Pinpoint the cell where the given text exists, returning its [x, y] midpoint coordinate. 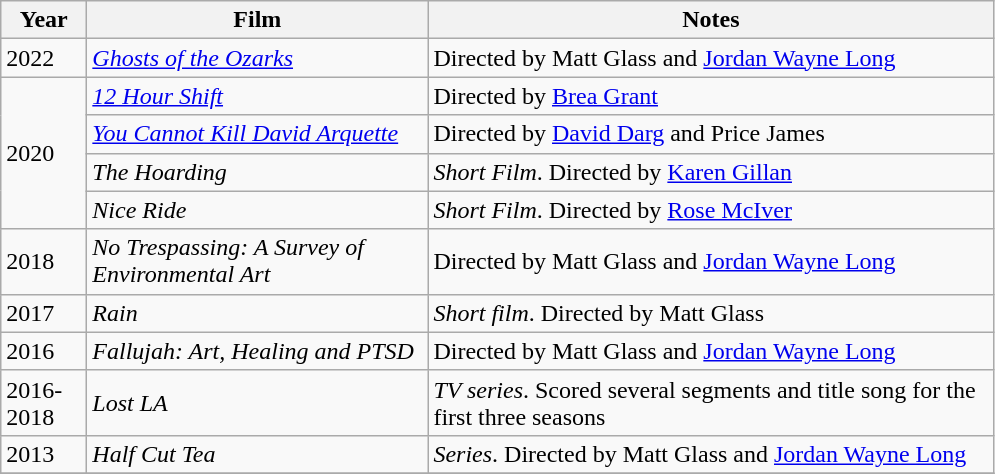
2022 [44, 58]
Series. Directed by Matt Glass and Jordan Wayne Long [711, 454]
2013 [44, 454]
2016 [44, 351]
Lost LA [258, 402]
2017 [44, 313]
No Trespassing: A Survey of Environmental Art [258, 262]
TV series. Scored several segments and title song for the first three seasons [711, 402]
2016-2018 [44, 402]
Film [258, 20]
12 Hour Shift [258, 96]
You Cannot Kill David Arquette [258, 134]
Short film. Directed by Matt Glass [711, 313]
2018 [44, 262]
The Hoarding [258, 172]
Fallujah: Art, Healing and PTSD [258, 351]
Rain [258, 313]
Half Cut Tea [258, 454]
Nice Ride [258, 210]
2020 [44, 153]
Year [44, 20]
Short Film. Directed by Karen Gillan [711, 172]
Short Film. Directed by Rose McIver [711, 210]
Notes [711, 20]
Directed by David Darg and Price James [711, 134]
Ghosts of the Ozarks [258, 58]
Directed by Brea Grant [711, 96]
